Pinpoint the cell where the given text exists, returning its [x, y] midpoint coordinate. 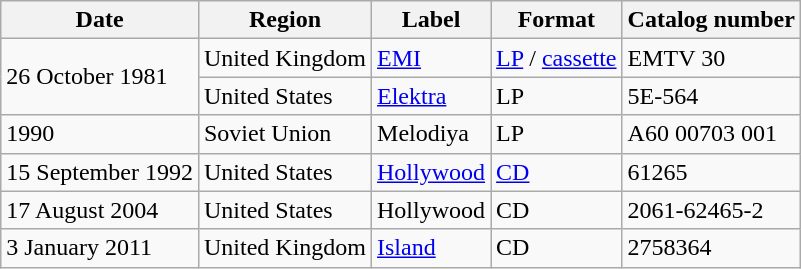
LP / cassette [556, 58]
2061-62465-2 [711, 210]
Label [432, 20]
17 August 2004 [100, 210]
Elektra [432, 96]
1990 [100, 134]
А60 00703 001 [711, 134]
5E-564 [711, 96]
15 September 1992 [100, 172]
61265 [711, 172]
26 October 1981 [100, 77]
Format [556, 20]
Date [100, 20]
Region [284, 20]
Island [432, 248]
2758364 [711, 248]
Catalog number [711, 20]
Soviet Union [284, 134]
Melodiya [432, 134]
3 January 2011 [100, 248]
EMTV 30 [711, 58]
EMI [432, 58]
